Provide the [x, y] coordinate of the cell's center where the given text is located.  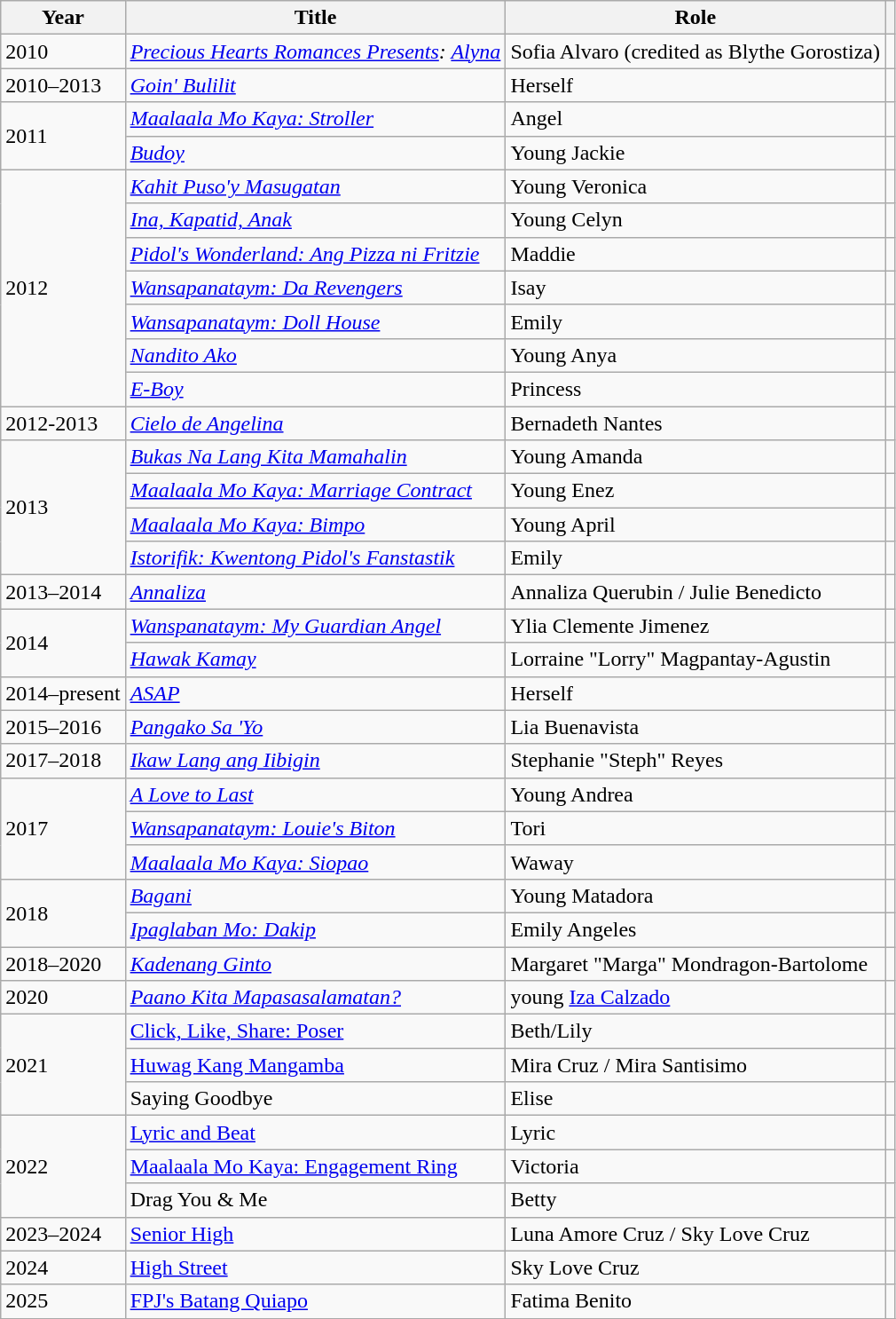
Emily Angeles [696, 929]
Istorifik: Kwentong Pidol's Fanstastik [316, 558]
Kahit Puso'y Masugatan [316, 186]
2025 [63, 1301]
2014 [63, 643]
Year [63, 18]
Ina, Kapatid, Anak [316, 220]
E-Boy [316, 389]
Young Matadora [696, 896]
Hawak Kamay [316, 659]
High Street [316, 1268]
FPJ's Batang Quiapo [316, 1301]
Margaret "Marga" Mondragon-Bartolome [696, 963]
Beth/Lily [696, 1031]
Mira Cruz / Mira Santisimo [696, 1065]
Precious Hearts Romances Presents: Alyna [316, 51]
2017 [63, 828]
Young April [696, 525]
2011 [63, 136]
Waway [696, 862]
2012 [63, 288]
Stephanie "Steph" Reyes [696, 761]
2023–2024 [63, 1234]
Lyric and Beat [316, 1133]
Victoria [696, 1166]
Wanspanataym: My Guardian Angel [316, 626]
Drag You & Me [316, 1200]
A Love to Last [316, 794]
Fatima Benito [696, 1301]
Bagani [316, 896]
Maalaala Mo Kaya: Stroller [316, 119]
Sofia Alvaro (credited as Blythe Gorostiza) [696, 51]
2010–2013 [63, 85]
Wansapanataym: Da Revengers [316, 288]
Elise [696, 1099]
2017–2018 [63, 761]
2014–present [63, 693]
Betty [696, 1200]
Bernadeth Nantes [696, 423]
Senior High [316, 1234]
Huwag Kang Mangamba [316, 1065]
Nandito Ako [316, 355]
Saying Goodbye [316, 1099]
Title [316, 18]
Angel [696, 119]
Maalaala Mo Kaya: Marriage Contract [316, 491]
2010 [63, 51]
Young Celyn [696, 220]
Paano Kita Mapasasalamatan? [316, 998]
Kadenang Ginto [316, 963]
2020 [63, 998]
Young Enez [696, 491]
Maalaala Mo Kaya: Bimpo [316, 525]
2018–2020 [63, 963]
Cielo de Angelina [316, 423]
Tori [696, 828]
Role [696, 18]
Lia Buenavista [696, 727]
ASAP [316, 693]
Young Amanda [696, 457]
2013 [63, 508]
Annaliza Querubin / Julie Benedicto [696, 592]
Isay [696, 288]
Bukas Na Lang Kita Mamahalin [316, 457]
Young Andrea [696, 794]
Goin' Bulilit [316, 85]
young Iza Calzado [696, 998]
2015–2016 [63, 727]
2013–2014 [63, 592]
2022 [63, 1166]
2021 [63, 1065]
Maalaala Mo Kaya: Engagement Ring [316, 1166]
Luna Amore Cruz / Sky Love Cruz [696, 1234]
2012-2013 [63, 423]
Pangako Sa 'Yo [316, 727]
Maddie [696, 254]
Wansapanataym: Louie's Biton [316, 828]
Pidol's Wonderland: Ang Pizza ni Fritzie [316, 254]
Wansapanataym: Doll House [316, 321]
Click, Like, Share: Poser [316, 1031]
2024 [63, 1268]
Annaliza [316, 592]
Lorraine "Lorry" Magpantay-Agustin [696, 659]
Princess [696, 389]
Budoy [316, 153]
Ylia Clemente Jimenez [696, 626]
2018 [63, 912]
Maalaala Mo Kaya: Siopao [316, 862]
Lyric [696, 1133]
Ipaglaban Mo: Dakip [316, 929]
Young Veronica [696, 186]
Ikaw Lang ang Iibigin [316, 761]
Sky Love Cruz [696, 1268]
Young Anya [696, 355]
Young Jackie [696, 153]
